Search for the cell housing the specified text and yield its (x, y) center coordinate. 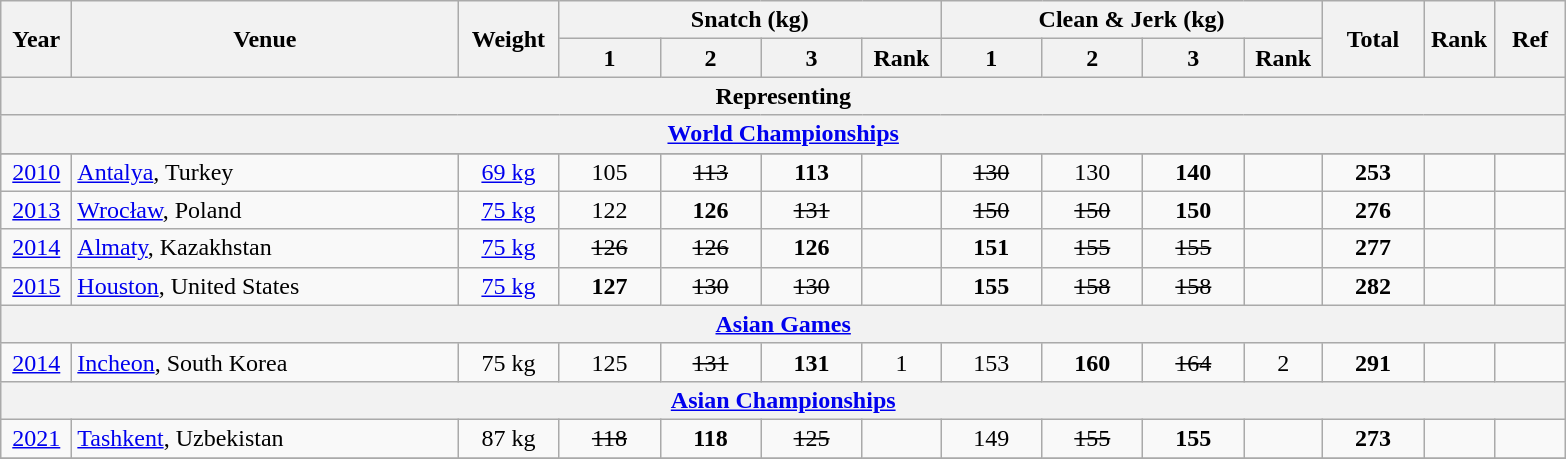
Incheon, South Korea (265, 362)
Venue (265, 39)
Houston, United States (265, 286)
277 (1372, 248)
291 (1372, 362)
127 (610, 286)
Clean & Jerk (kg) (1132, 20)
Wrocław, Poland (265, 210)
151 (992, 248)
Weight (508, 39)
Asian Championships (784, 400)
Total (1372, 39)
Asian Games (784, 324)
276 (1372, 210)
Almaty, Kazakhstan (265, 248)
253 (1372, 172)
2021 (36, 438)
Antalya, Turkey (265, 172)
273 (1372, 438)
Snatch (kg) (750, 20)
Year (36, 39)
2010 (36, 172)
160 (1092, 362)
164 (1194, 362)
2013 (36, 210)
2015 (36, 286)
69 kg (508, 172)
105 (610, 172)
153 (992, 362)
149 (992, 438)
Ref (1530, 39)
87 kg (508, 438)
World Championships (784, 134)
282 (1372, 286)
140 (1194, 172)
Representing (784, 96)
122 (610, 210)
Tashkent, Uzbekistan (265, 438)
